Identify which cell holds the provided text, then report its (X, Y) central coordinate. 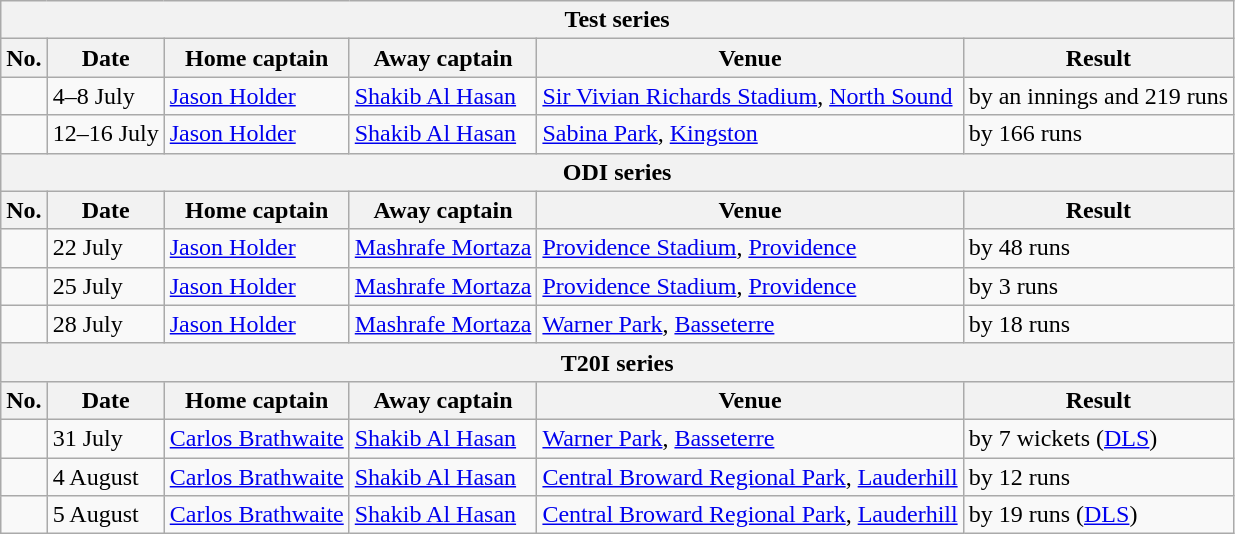
T20I series (618, 362)
by 48 runs (1098, 248)
by an innings and 219 runs (1098, 96)
Sir Vivian Richards Stadium, North Sound (750, 96)
22 July (106, 248)
Test series (618, 20)
28 July (106, 324)
4–8 July (106, 96)
by 166 runs (1098, 134)
ODI series (618, 172)
31 July (106, 438)
5 August (106, 515)
by 19 runs (DLS) (1098, 515)
4 August (106, 477)
by 3 runs (1098, 286)
by 7 wickets (DLS) (1098, 438)
by 12 runs (1098, 477)
25 July (106, 286)
12–16 July (106, 134)
by 18 runs (1098, 324)
Sabina Park, Kingston (750, 134)
